Return the (X, Y) coordinate for the center point of the cell that contains the specified text.  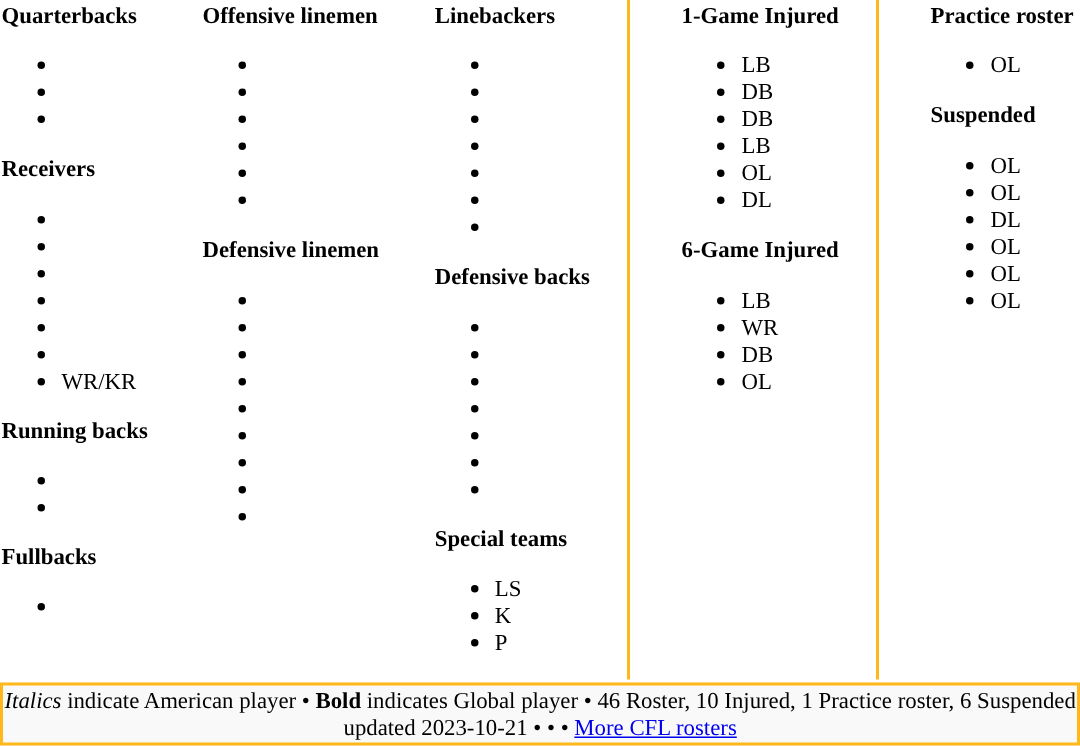
Offensive linemenDefensive linemen (294, 340)
LinebackersDefensive backsSpecial teams LS K P (515, 340)
QuarterbacksReceivers WR/KRRunning backsFullbacks (77, 340)
Practice roster OLSuspended OL OL DL OL OL OL (1004, 340)
1-Game Injured LB DB DB LB OL DL6-Game Injured LB WR DB OL (763, 340)
